Determine the (X, Y) coordinate at the center of the cell enclosing the given text.  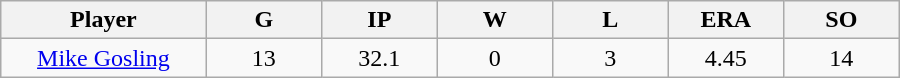
Mike Gosling (104, 58)
G (264, 20)
0 (495, 58)
32.1 (380, 58)
W (495, 20)
4.45 (726, 58)
Player (104, 20)
13 (264, 58)
14 (842, 58)
IP (380, 20)
L (611, 20)
ERA (726, 20)
3 (611, 58)
SO (842, 20)
